Scan for the cell matching the given text and deliver its [x, y] coordinate at center. 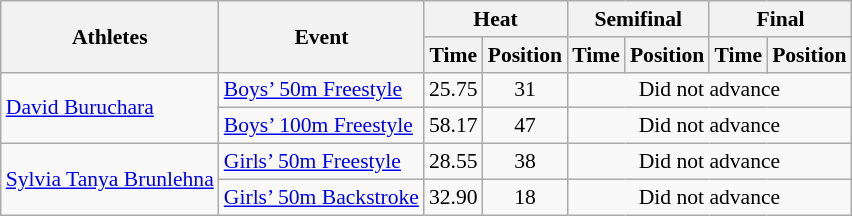
Semifinal [638, 19]
Boys’ 50m Freestyle [322, 90]
47 [525, 126]
Heat [496, 19]
Final [780, 19]
32.90 [454, 197]
Athletes [110, 36]
31 [525, 90]
25.75 [454, 90]
28.55 [454, 162]
Girls’ 50m Freestyle [322, 162]
38 [525, 162]
Girls’ 50m Backstroke [322, 197]
58.17 [454, 126]
Boys’ 100m Freestyle [322, 126]
Sylvia Tanya Brunlehna [110, 180]
Event [322, 36]
18 [525, 197]
David Buruchara [110, 108]
